Scan for the cell matching the given text and deliver its [X, Y] coordinate at center. 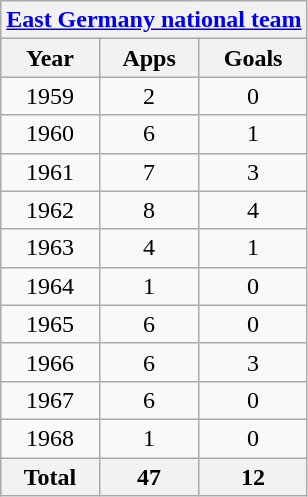
1966 [50, 362]
2 [149, 96]
1963 [50, 248]
1964 [50, 286]
1962 [50, 210]
1961 [50, 172]
Year [50, 58]
East Germany national team [154, 20]
1968 [50, 438]
1960 [50, 134]
8 [149, 210]
47 [149, 477]
Apps [149, 58]
1965 [50, 324]
1967 [50, 400]
1959 [50, 96]
Total [50, 477]
7 [149, 172]
12 [253, 477]
Goals [253, 58]
